For the text-containing cell, return its midpoint in (x, y) coordinate format. 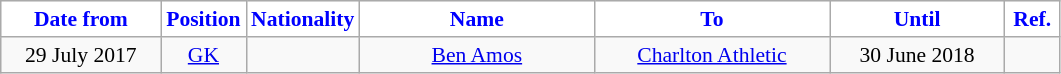
Ref. (1032, 19)
GK (204, 55)
Until (918, 19)
Charlton Athletic (712, 55)
29 July 2017 (81, 55)
30 June 2018 (918, 55)
Name (476, 19)
To (712, 19)
Position (204, 19)
Nationality (302, 19)
Ben Amos (476, 55)
Date from (81, 19)
